Search for the cell housing the specified text and yield its [x, y] center coordinate. 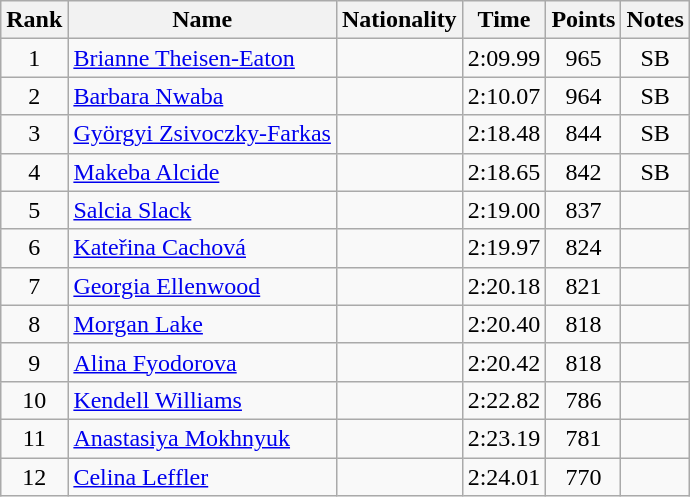
2:20.40 [504, 324]
2:18.65 [504, 172]
4 [34, 172]
770 [584, 477]
2:20.42 [504, 362]
Brianne Theisen-Eaton [202, 58]
Salcia Slack [202, 210]
2:20.18 [504, 286]
2:23.19 [504, 438]
Kendell Williams [202, 400]
Celina Leffler [202, 477]
8 [34, 324]
821 [584, 286]
Georgia Ellenwood [202, 286]
824 [584, 248]
Nationality [399, 20]
Anastasiya Mokhnyuk [202, 438]
Alina Fyodorova [202, 362]
965 [584, 58]
964 [584, 96]
7 [34, 286]
Makeba Alcide [202, 172]
Kateřina Cachová [202, 248]
2 [34, 96]
9 [34, 362]
Morgan Lake [202, 324]
11 [34, 438]
Barbara Nwaba [202, 96]
1 [34, 58]
10 [34, 400]
Notes [655, 20]
842 [584, 172]
2:18.48 [504, 134]
2:19.00 [504, 210]
Name [202, 20]
Time [504, 20]
781 [584, 438]
3 [34, 134]
12 [34, 477]
Rank [34, 20]
2:19.97 [504, 248]
786 [584, 400]
2:24.01 [504, 477]
5 [34, 210]
2:09.99 [504, 58]
844 [584, 134]
2:22.82 [504, 400]
Points [584, 20]
837 [584, 210]
6 [34, 248]
2:10.07 [504, 96]
Györgyi Zsivoczky-Farkas [202, 134]
